Output the (X, Y) coordinate of the center of the cell containing the given text.  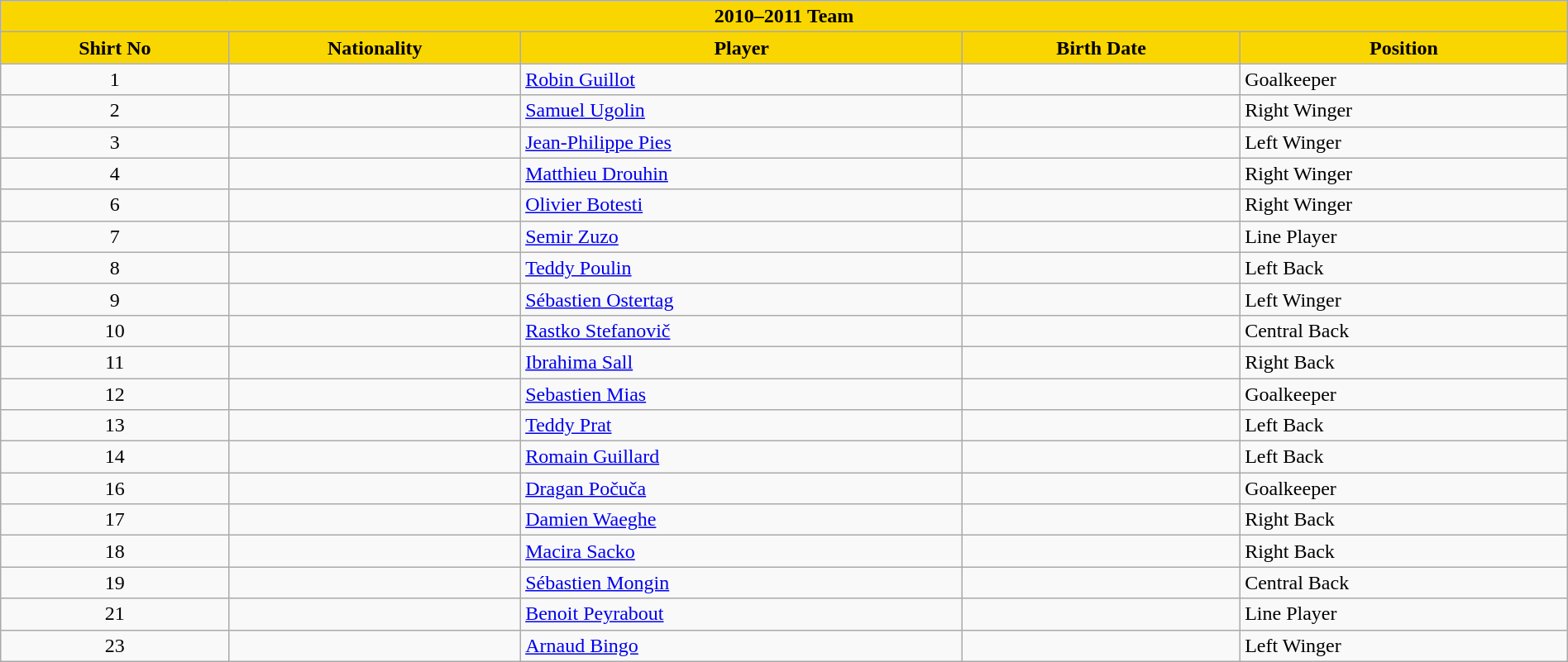
3 (115, 142)
8 (115, 268)
7 (115, 236)
19 (115, 583)
23 (115, 645)
Olivier Botesti (742, 205)
Teddy Poulin (742, 268)
Dragan Počuča (742, 488)
Sébastien Ostertag (742, 299)
Shirt No (115, 48)
Teddy Prat (742, 426)
Nationality (375, 48)
Sebastien Mias (742, 394)
Rastko Stefanovič (742, 331)
Romain Guillard (742, 457)
6 (115, 205)
17 (115, 520)
Position (1404, 48)
18 (115, 551)
4 (115, 174)
12 (115, 394)
Player (742, 48)
13 (115, 426)
Robin Guillot (742, 79)
2 (115, 111)
11 (115, 362)
16 (115, 488)
10 (115, 331)
Arnaud Bingo (742, 645)
Benoit Peyrabout (742, 614)
Sébastien Mongin (742, 583)
21 (115, 614)
Damien Waeghe (742, 520)
Samuel Ugolin (742, 111)
2010–2011 Team (784, 17)
Ibrahima Sall (742, 362)
1 (115, 79)
Matthieu Drouhin (742, 174)
9 (115, 299)
Birth Date (1102, 48)
Semir Zuzo (742, 236)
Macira Sacko (742, 551)
14 (115, 457)
Jean-Philippe Pies (742, 142)
